For the text-containing cell, return its midpoint in (X, Y) coordinate format. 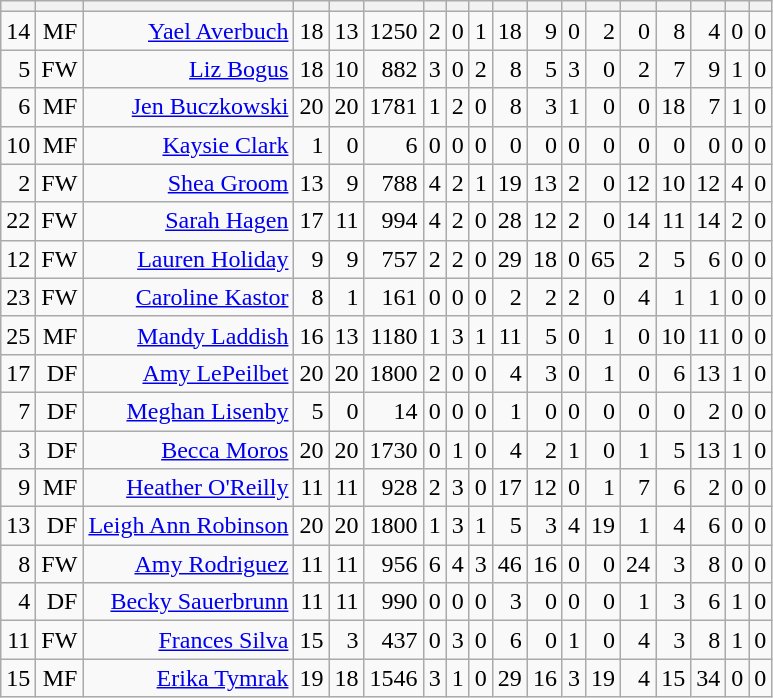
22 (18, 221)
Lauren Holiday (188, 259)
65 (604, 259)
Becca Moros (188, 449)
928 (394, 488)
994 (394, 221)
990 (394, 602)
Liz Bogus (188, 69)
788 (394, 183)
Amy LePeilbet (188, 373)
46 (510, 564)
Shea Groom (188, 183)
Caroline Kastor (188, 297)
Heather O'Reilly (188, 488)
Amy Rodriguez (188, 564)
1250 (394, 31)
Yael Averbuch (188, 31)
28 (510, 221)
437 (394, 640)
Mandy Laddish (188, 335)
25 (18, 335)
Jen Buczkowski (188, 107)
1730 (394, 449)
34 (708, 678)
882 (394, 69)
Becky Sauerbrunn (188, 602)
956 (394, 564)
1546 (394, 678)
1180 (394, 335)
Leigh Ann Robinson (188, 526)
Erika Tymrak (188, 678)
Kaysie Clark (188, 145)
24 (638, 564)
Sarah Hagen (188, 221)
161 (394, 297)
1781 (394, 107)
23 (18, 297)
Meghan Lisenby (188, 411)
757 (394, 259)
Frances Silva (188, 640)
